Extract the (X, Y) coordinate from the center of the cell holding the provided text.  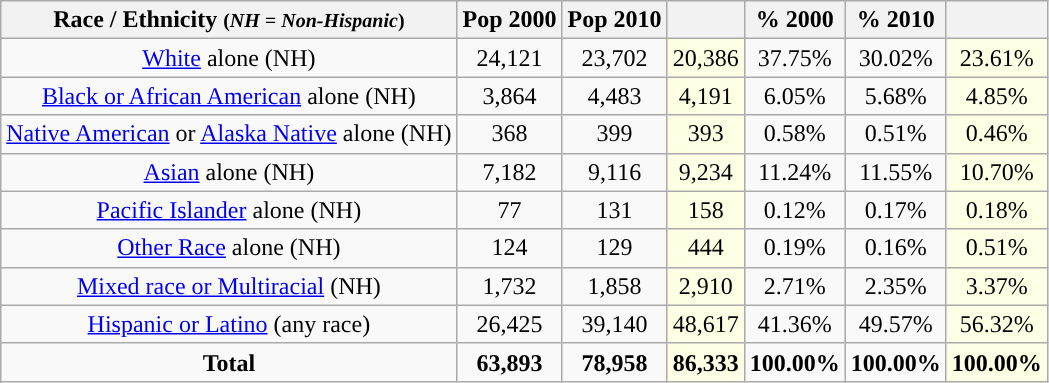
Pop 2010 (614, 20)
131 (614, 210)
56.32% (996, 324)
4.85% (996, 96)
26,425 (510, 324)
39,140 (614, 324)
23.61% (996, 58)
3.37% (996, 286)
124 (510, 248)
2.71% (794, 286)
10.70% (996, 172)
48,617 (706, 324)
Native American or Alaska Native alone (NH) (229, 134)
0.12% (794, 210)
20,386 (706, 58)
7,182 (510, 172)
11.24% (794, 172)
Other Race alone (NH) (229, 248)
86,333 (706, 362)
6.05% (794, 96)
Race / Ethnicity (NH = Non-Hispanic) (229, 20)
Hispanic or Latino (any race) (229, 324)
23,702 (614, 58)
24,121 (510, 58)
49.57% (896, 324)
Pacific Islander alone (NH) (229, 210)
368 (510, 134)
3,864 (510, 96)
9,116 (614, 172)
399 (614, 134)
White alone (NH) (229, 58)
% 2010 (896, 20)
2,910 (706, 286)
0.17% (896, 210)
0.58% (794, 134)
0.46% (996, 134)
Black or African American alone (NH) (229, 96)
77 (510, 210)
Pop 2000 (510, 20)
78,958 (614, 362)
1,732 (510, 286)
0.16% (896, 248)
Total (229, 362)
Asian alone (NH) (229, 172)
4,191 (706, 96)
2.35% (896, 286)
30.02% (896, 58)
4,483 (614, 96)
0.19% (794, 248)
158 (706, 210)
5.68% (896, 96)
444 (706, 248)
% 2000 (794, 20)
11.55% (896, 172)
63,893 (510, 362)
0.18% (996, 210)
9,234 (706, 172)
37.75% (794, 58)
Mixed race or Multiracial (NH) (229, 286)
129 (614, 248)
1,858 (614, 286)
41.36% (794, 324)
393 (706, 134)
